Return the [X, Y] coordinate for the center point of the cell that contains the specified text.  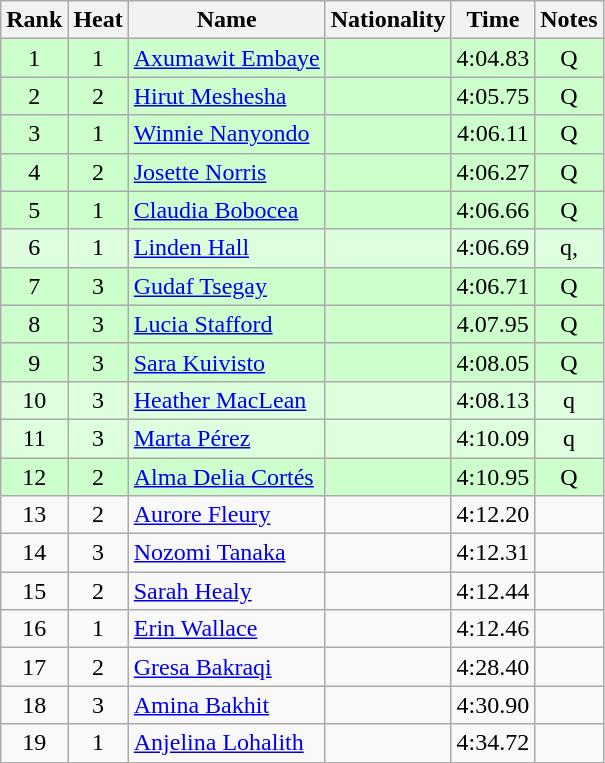
4:05.75 [493, 96]
4:12.46 [493, 629]
4:04.83 [493, 58]
Heather MacLean [226, 400]
4.07.95 [493, 324]
4:30.90 [493, 705]
Notes [569, 20]
Sara Kuivisto [226, 362]
Lucia Stafford [226, 324]
17 [34, 667]
7 [34, 286]
Rank [34, 20]
4:06.27 [493, 172]
Amina Bakhit [226, 705]
4:06.71 [493, 286]
Marta Pérez [226, 438]
Sarah Healy [226, 591]
18 [34, 705]
Josette Norris [226, 172]
4:28.40 [493, 667]
Erin Wallace [226, 629]
8 [34, 324]
Nozomi Tanaka [226, 553]
q, [569, 248]
Winnie Nanyondo [226, 134]
Axumawit Embaye [226, 58]
4:08.13 [493, 400]
5 [34, 210]
13 [34, 515]
Name [226, 20]
6 [34, 248]
16 [34, 629]
Anjelina Lohalith [226, 743]
4:08.05 [493, 362]
Claudia Bobocea [226, 210]
11 [34, 438]
4:06.66 [493, 210]
Gudaf Tsegay [226, 286]
4:06.69 [493, 248]
4:10.09 [493, 438]
4:06.11 [493, 134]
4:12.44 [493, 591]
4:34.72 [493, 743]
Nationality [388, 20]
14 [34, 553]
Hirut Meshesha [226, 96]
Time [493, 20]
15 [34, 591]
10 [34, 400]
19 [34, 743]
4:12.20 [493, 515]
4:10.95 [493, 477]
4 [34, 172]
Linden Hall [226, 248]
4:12.31 [493, 553]
Heat [98, 20]
12 [34, 477]
Gresa Bakraqi [226, 667]
9 [34, 362]
Alma Delia Cortés [226, 477]
Aurore Fleury [226, 515]
